From the cell containing the given text, extract its center point as [x, y] coordinate. 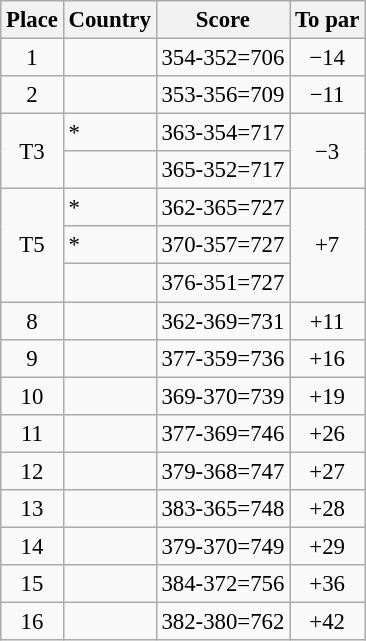
354-352=706 [223, 58]
370-357=727 [223, 245]
13 [32, 509]
8 [32, 321]
Score [223, 20]
Country [110, 20]
353-356=709 [223, 95]
384-372=756 [223, 584]
11 [32, 433]
+16 [328, 358]
+7 [328, 246]
+26 [328, 433]
9 [32, 358]
−3 [328, 152]
376-351=727 [223, 283]
377-369=746 [223, 433]
382-380=762 [223, 621]
383-365=748 [223, 509]
369-370=739 [223, 396]
377-359=736 [223, 358]
+19 [328, 396]
+11 [328, 321]
To par [328, 20]
+29 [328, 546]
−14 [328, 58]
+36 [328, 584]
−11 [328, 95]
1 [32, 58]
365-352=717 [223, 170]
10 [32, 396]
2 [32, 95]
12 [32, 471]
379-368=747 [223, 471]
14 [32, 546]
+28 [328, 509]
362-365=727 [223, 208]
+42 [328, 621]
15 [32, 584]
Place [32, 20]
362-369=731 [223, 321]
379-370=749 [223, 546]
+27 [328, 471]
T3 [32, 152]
T5 [32, 246]
363-354=717 [223, 133]
16 [32, 621]
